Detect which cell encompasses the target text, then output its [X, Y] center coordinate. 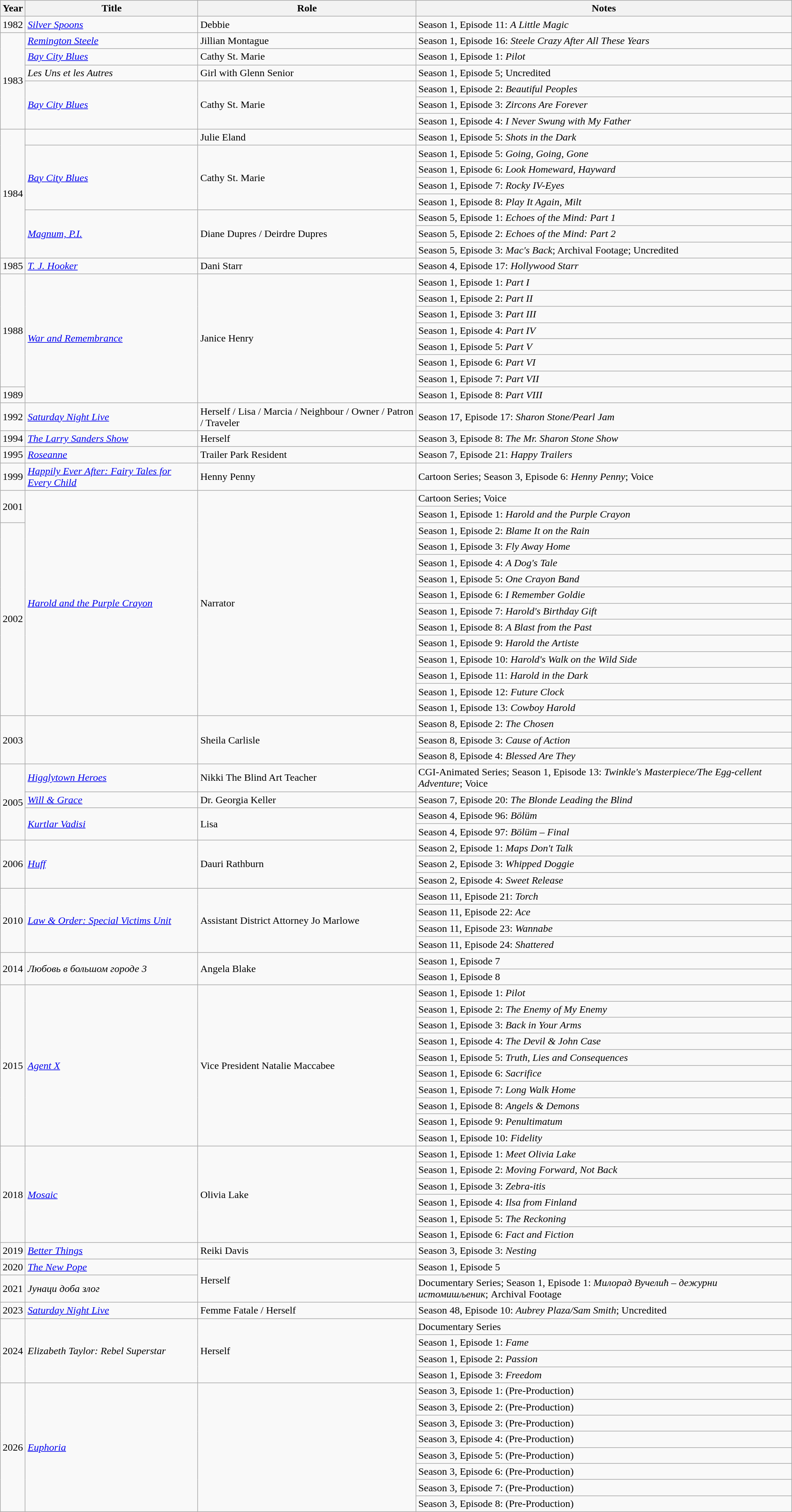
1999 [13, 476]
Season 4, Episode 97: Bölüm – Final [604, 832]
Season 1, Episode 10: Fidelity [604, 1138]
Notes [604, 8]
2003 [13, 740]
Season 5, Episode 3: Mac's Back; Archival Footage; Uncredited [604, 250]
Season 1, Episode 9: Penultimatum [604, 1122]
Season 1, Episode 3: Zebra-itis [604, 1186]
Season 3, Episode 4: (Pre-Production) [604, 1439]
Season 1, Episode 5: The Reckoning [604, 1218]
Jillian Montague [307, 41]
Season 8, Episode 2: The Chosen [604, 724]
Sheila Carlisle [307, 740]
2010 [13, 920]
Remington Steele [112, 41]
Season 1, Episode 5 [604, 1267]
Nikki The Blind Art Teacher [307, 778]
Season 1, Episode 7 [604, 961]
Season 5, Episode 1: Echoes of the Mind: Part 1 [604, 218]
Season 48, Episode 10: Aubrey Plaza/Sam Smith; Uncredited [604, 1311]
Season 1, Episode 3: Freedom [604, 1375]
Season 3, Episode 7: (Pre-Production) [604, 1487]
Season 1, Episode 5: Shots in the Dark [604, 137]
Season 4, Episode 96: Bölüm [604, 816]
Season 3, Episode 8: The Mr. Sharon Stone Show [604, 438]
Julie Eland [307, 137]
Better Things [112, 1250]
Title [112, 8]
Roseanne [112, 454]
Season 1, Episode 12: Future Clock [604, 691]
Season 1, Episode 8: Part VIII [604, 395]
Season 3, Episode 8: (Pre-Production) [604, 1504]
Debbie [307, 25]
1992 [13, 416]
Femme Fatale / Herself [307, 1311]
Henny Penny [307, 476]
1984 [13, 193]
Season 1, Episode 3: Fly Away Home [604, 547]
Season 3, Episode 2: (Pre-Production) [604, 1407]
Assistant District Attorney Jo Marlowe [307, 920]
Season 1, Episode 11: Harold in the Dark [604, 675]
Season 11, Episode 23: Wannabe [604, 928]
2019 [13, 1250]
Agent X [112, 1066]
Les Uns et les Autres [112, 73]
Season 1, Episode 8: Angels & Demons [604, 1106]
Dani Starr [307, 266]
Season 7, Episode 21: Happy Trailers [604, 454]
Season 1, Episode 2: Beautiful Peoples [604, 89]
Season 1, Episode 7: Part VII [604, 379]
Season 1, Episode 5: Truth, Lies and Consequences [604, 1058]
Season 11, Episode 22: Ace [604, 912]
Season 8, Episode 4: Blessed Are They [604, 756]
Season 5, Episode 2: Echoes of the Mind: Part 2 [604, 234]
Elizabeth Taylor: Rebel Superstar [112, 1351]
Season 3, Episode 1: (Pre-Production) [604, 1391]
The New Pope [112, 1267]
1994 [13, 438]
Lisa [307, 824]
Reiki Davis [307, 1250]
Season 1, Episode 13: Cowboy Harold [604, 708]
Season 1, Episode 3: Part III [604, 314]
Season 1, Episode 2: Part II [604, 298]
Season 11, Episode 21: Torch [604, 896]
Season 1, Episode 6: Fact and Fiction [604, 1234]
1989 [13, 395]
Season 2, Episode 3: Whipped Doggie [604, 864]
Season 1, Episode 1: Fame [604, 1343]
Season 1, Episode 6: I Remember Goldie [604, 595]
1995 [13, 454]
Documentary Series [604, 1327]
Season 1, Episode 4: The Devil & John Case [604, 1041]
Year [13, 8]
2006 [13, 864]
Season 1, Episode 8 [604, 977]
Trailer Park Resident [307, 454]
1983 [13, 81]
Cartoon Series; Season 3, Episode 6: Henny Penny; Voice [604, 476]
2015 [13, 1066]
Documentary Series; Season 1, Episode 1: Милорад Вучелић – дежурни истомишљеник; Archival Footage [604, 1289]
Harold and the Purple Crayon [112, 603]
Season 1, Episode 7: Harold's Birthday Gift [604, 611]
Silver Spoons [112, 25]
Vice President Natalie Maccabee [307, 1066]
2026 [13, 1447]
Season 1, Episode 8: A Blast from the Past [604, 627]
The Larry Sanders Show [112, 438]
Will & Grace [112, 800]
Season 1, Episode 6: Part VI [604, 363]
Girl with Glenn Senior [307, 73]
2021 [13, 1289]
Season 1, Episode 4: Ilsa from Finland [604, 1202]
Любовь в большом городе 3 [112, 969]
Season 1, Episode 1: Part I [604, 282]
Јунаци доба злог [112, 1289]
2001 [13, 507]
Season 1, Episode 7: Long Walk Home [604, 1090]
Season 1, Episode 3: Back in Your Arms [604, 1025]
Season 1, Episode 9: Harold the Artiste [604, 643]
2018 [13, 1194]
Role [307, 8]
Season 3, Episode 6: (Pre-Production) [604, 1471]
Season 1, Episode 2: The Enemy of My Enemy [604, 1009]
2020 [13, 1267]
Higglytown Heroes [112, 778]
2024 [13, 1351]
Season 2, Episode 4: Sweet Release [604, 880]
Season 1, Episode 4: Part IV [604, 330]
Season 1, Episode 10: Harold's Walk on the Wild Side [604, 659]
Season 1, Episode 11: A Little Magic [604, 25]
1988 [13, 330]
Cartoon Series; Voice [604, 498]
Herself / Lisa / Marcia / Neighbour / Owner / Patron / Traveler [307, 416]
Season 1, Episode 1: Harold and the Purple Crayon [604, 515]
Narrator [307, 603]
Season 1, Episode 5; Uncredited [604, 73]
Season 1, Episode 6: Sacrifice [604, 1074]
Law & Order: Special Victims Unit [112, 920]
Season 7, Episode 20: The Blonde Leading the Blind [604, 800]
Season 2, Episode 1: Maps Don't Talk [604, 848]
Season 1, Episode 4: I Never Swung with My Father [604, 121]
Season 1, Episode 2: Passion [604, 1359]
Dauri Rathburn [307, 864]
Dr. Georgia Keller [307, 800]
2014 [13, 969]
Euphoria [112, 1447]
Season 1, Episode 6: Look Homeward, Hayward [604, 169]
Season 1, Episode 1: Meet Olivia Lake [604, 1154]
Kurtlar Vadisi [112, 824]
Season 11, Episode 24: Shattered [604, 945]
CGI-Animated Series; Season 1, Episode 13: Twinkle's Masterpiece/The Egg-cellent Adventure; Voice [604, 778]
Season 1, Episode 8: Play It Again, Milt [604, 202]
Mosaic [112, 1194]
1982 [13, 25]
Season 8, Episode 3: Cause of Action [604, 740]
Season 4, Episode 17: Hollywood Starr [604, 266]
Season 1, Episode 2: Moving Forward, Not Back [604, 1170]
Magnum, P.I. [112, 234]
Season 3, Episode 5: (Pre-Production) [604, 1455]
Huff [112, 864]
Olivia Lake [307, 1194]
Diane Dupres / Deirdre Dupres [307, 234]
War and Remembrance [112, 339]
2023 [13, 1311]
Janice Henry [307, 339]
2005 [13, 802]
Angela Blake [307, 969]
Season 17, Episode 17: Sharon Stone/Pearl Jam [604, 416]
Happily Ever After: Fairy Tales for Every Child [112, 476]
Season 3, Episode 3: (Pre-Production) [604, 1423]
Season 1, Episode 5: One Crayon Band [604, 579]
2002 [13, 620]
Season 1, Episode 7: Rocky IV-Eyes [604, 185]
Season 1, Episode 4: A Dog's Tale [604, 563]
Season 1, Episode 5: Part V [604, 347]
Season 1, Episode 2: Blame It on the Rain [604, 531]
Season 1, Episode 16: Steele Crazy After All These Years [604, 41]
1985 [13, 266]
Season 3, Episode 3: Nesting [604, 1250]
T. J. Hooker [112, 266]
Season 1, Episode 3: Zircons Are Forever [604, 105]
Season 1, Episode 5: Going, Going, Gone [604, 153]
